Locate the cell with the specified text and output its [x, y] center coordinate. 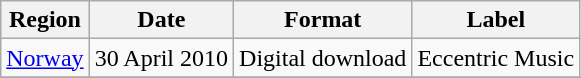
Region [45, 20]
Digital download [323, 58]
Format [323, 20]
30 April 2010 [161, 58]
Norway [45, 58]
Date [161, 20]
Eccentric Music [496, 58]
Label [496, 20]
